Search for the cell housing the specified text and yield its [x, y] center coordinate. 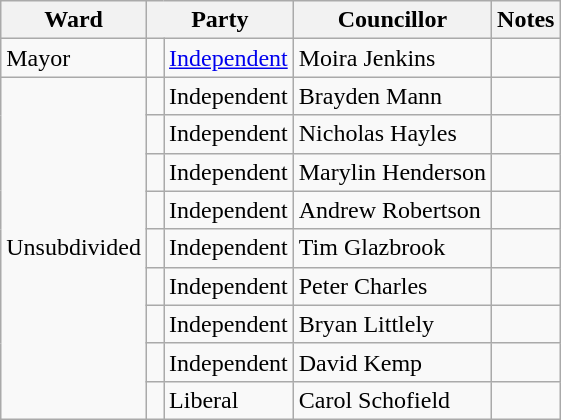
Mayor [74, 58]
Tim Glazbrook [392, 248]
David Kemp [392, 362]
Peter Charles [392, 286]
Unsubdivided [74, 248]
Marylin Henderson [392, 172]
Councillor [392, 20]
Liberal [229, 400]
Brayden Mann [392, 96]
Andrew Robertson [392, 210]
Carol Schofield [392, 400]
Bryan Littlely [392, 324]
Ward [74, 20]
Moira Jenkins [392, 58]
Notes [526, 20]
Party [220, 20]
Nicholas Hayles [392, 134]
